Identify which cell holds the provided text, then report its [X, Y] central coordinate. 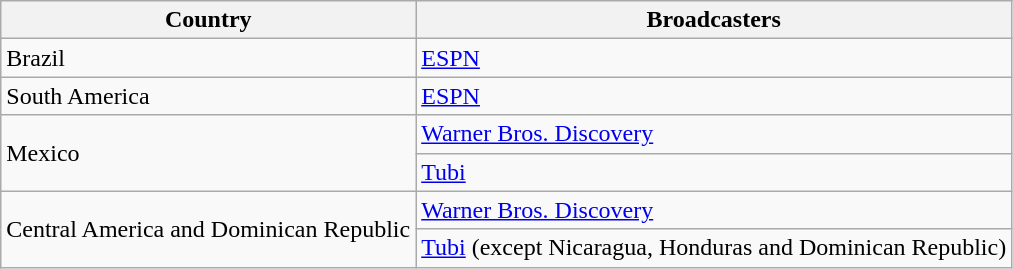
Country [208, 20]
Central America and Dominican Republic [208, 229]
Tubi (except Nicaragua, Honduras and Dominican Republic) [714, 248]
Tubi [714, 172]
Brazil [208, 58]
South America [208, 96]
Broadcasters [714, 20]
Mexico [208, 153]
